Output the (x, y) coordinate of the center of the cell containing the given text.  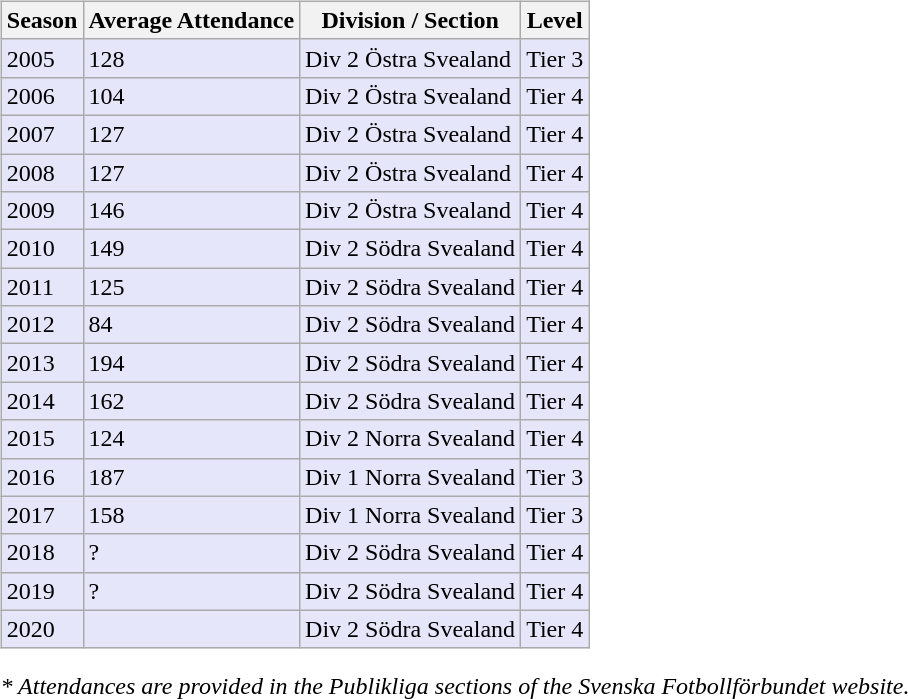
Div 2 Norra Svealand (410, 439)
104 (192, 96)
2011 (42, 287)
Division / Section (410, 20)
2007 (42, 134)
2010 (42, 249)
194 (192, 363)
2013 (42, 363)
2014 (42, 401)
124 (192, 439)
146 (192, 211)
Level (555, 20)
158 (192, 515)
128 (192, 58)
2005 (42, 58)
84 (192, 325)
162 (192, 401)
2018 (42, 553)
125 (192, 287)
2015 (42, 439)
2012 (42, 325)
2009 (42, 211)
Average Attendance (192, 20)
2020 (42, 629)
2017 (42, 515)
2016 (42, 477)
2006 (42, 96)
187 (192, 477)
Season (42, 20)
2019 (42, 591)
149 (192, 249)
2008 (42, 173)
